From the cell containing the given text, extract its center point as (x, y) coordinate. 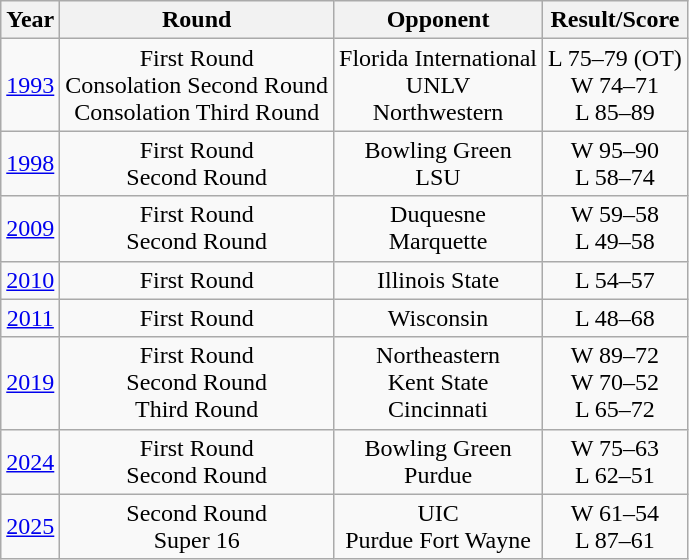
2010 (30, 280)
First RoundSecond RoundThird Round (197, 383)
2024 (30, 462)
Result/Score (616, 20)
DuquesneMarquette (438, 228)
NortheasternKent StateCincinnati (438, 383)
W 75–63 L 62–51 (616, 462)
L 75–79 (OT)W 74–71 L 85–89 (616, 85)
W 89–72 W 70–52L 65–72 (616, 383)
Bowling GreenPurdue (438, 462)
Second RoundSuper 16 (197, 526)
UICPurdue Fort Wayne (438, 526)
W 95–90 L 58–74 (616, 164)
Bowling GreenLSU (438, 164)
First RoundConsolation Second RoundConsolation Third Round (197, 85)
L 48–68 (616, 318)
Florida InternationalUNLVNorthwestern (438, 85)
W 59–58 L 49–58 (616, 228)
Year (30, 20)
L 54–57 (616, 280)
1998 (30, 164)
2025 (30, 526)
2009 (30, 228)
2011 (30, 318)
Wisconsin (438, 318)
2019 (30, 383)
Opponent (438, 20)
1993 (30, 85)
Illinois State (438, 280)
W 61–54 L 87–61 (616, 526)
Round (197, 20)
